Determine the [X, Y] coordinate at the center of the cell enclosing the given text.  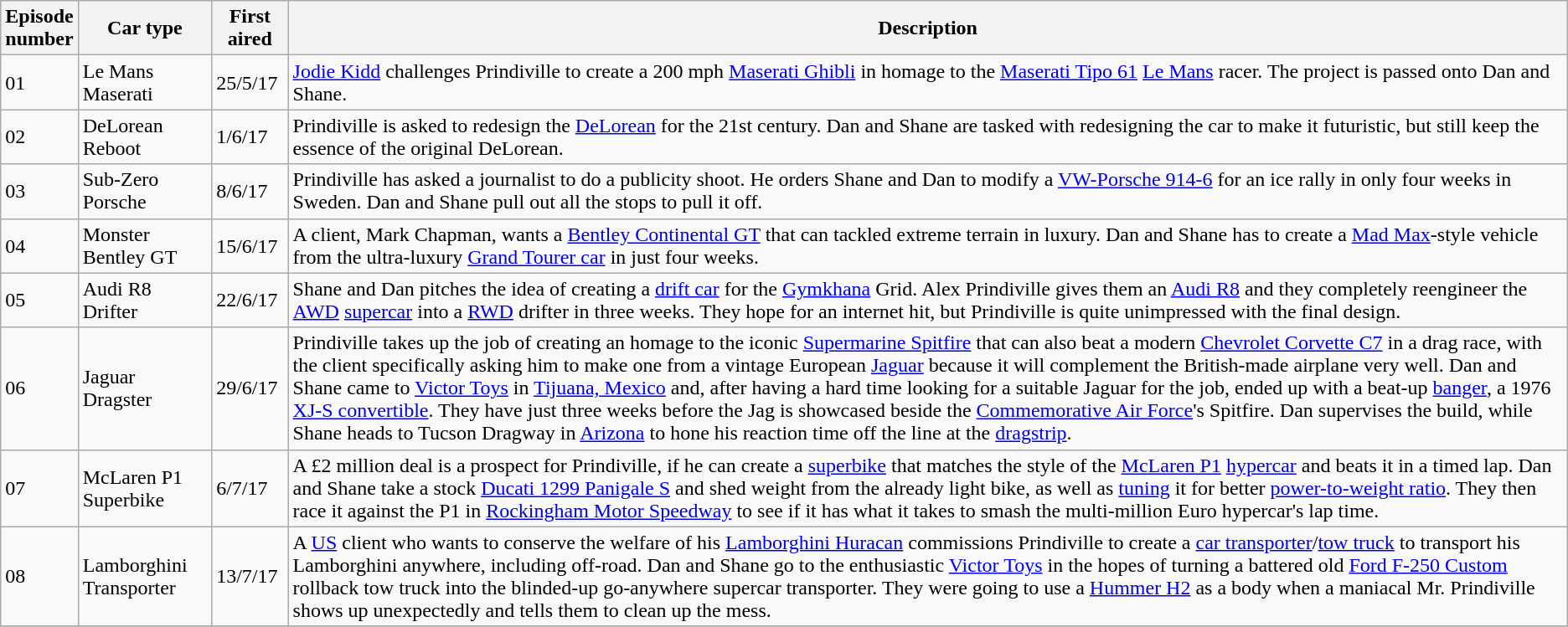
Monster Bentley GT [144, 246]
08 [39, 576]
Lamborghini Transporter [144, 576]
06 [39, 388]
Description [928, 28]
Jaguar Dragster [144, 388]
Sub-Zero Porsche [144, 191]
02 [39, 137]
McLaren P1 Superbike [144, 488]
8/6/17 [250, 191]
15/6/17 [250, 246]
29/6/17 [250, 388]
1/6/17 [250, 137]
Episode number [39, 28]
Car type [144, 28]
6/7/17 [250, 488]
13/7/17 [250, 576]
07 [39, 488]
03 [39, 191]
25/5/17 [250, 82]
Audi R8 Drifter [144, 300]
22/6/17 [250, 300]
05 [39, 300]
01 [39, 82]
04 [39, 246]
First aired [250, 28]
DeLorean Reboot [144, 137]
Le Mans Maserati [144, 82]
